Identify which cell holds the provided text, then report its (X, Y) central coordinate. 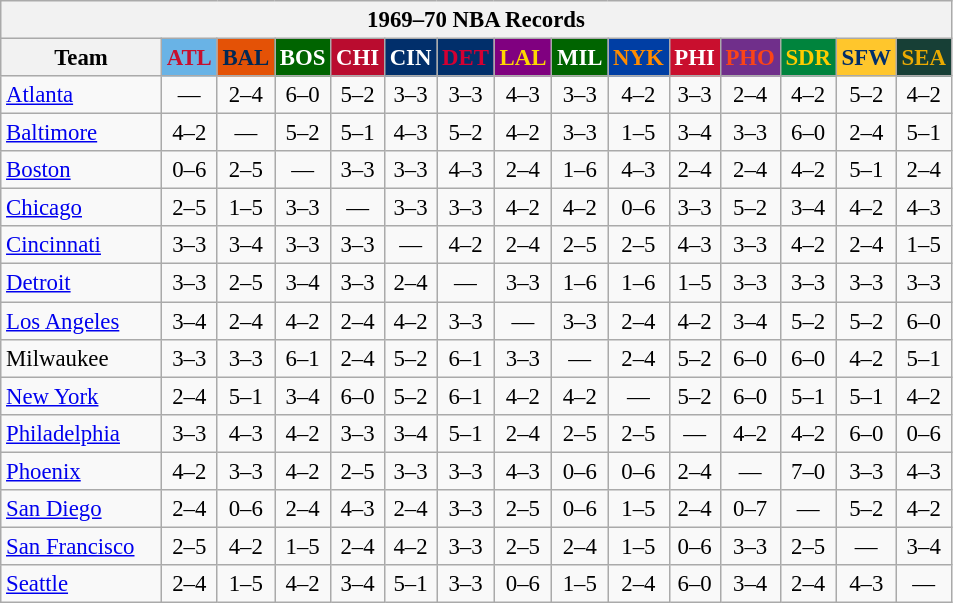
CIN (410, 58)
Los Angeles (82, 321)
CHI (358, 58)
1969–70 NBA Records (476, 20)
Chicago (82, 208)
MIL (580, 58)
BOS (303, 58)
SEA (924, 58)
NYK (638, 58)
Cincinnati (82, 245)
7–0 (808, 471)
Baltimore (82, 133)
Phoenix (82, 471)
0–7 (750, 509)
San Francisco (82, 546)
Boston (82, 170)
BAL (246, 58)
Philadelphia (82, 433)
Team (82, 58)
LAL (522, 58)
Milwaukee (82, 358)
ATL (189, 58)
SDR (808, 58)
Seattle (82, 584)
Detroit (82, 283)
San Diego (82, 509)
DET (466, 58)
SFW (866, 58)
PHO (750, 58)
PHI (694, 58)
New York (82, 396)
Atlanta (82, 95)
